Locate the cell with the specified text and output its (X, Y) center coordinate. 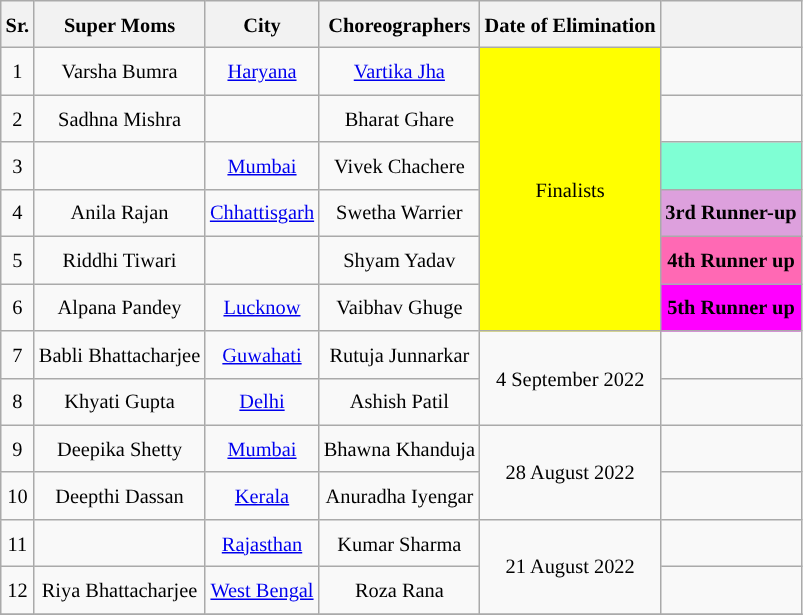
3 (18, 166)
Vivek Chachere (400, 166)
8 (18, 402)
Alpana Pandey (120, 306)
Chhattisgarh (262, 212)
Anila Rajan (120, 212)
Lucknow (262, 306)
Finalists (570, 190)
Deepika Shetty (120, 448)
Delhi (262, 402)
Anuradha Iyengar (400, 496)
4 September 2022 (570, 377)
Haryana (262, 72)
Swetha Warrier (400, 212)
Riddhi Tiwari (120, 260)
4 (18, 212)
Roza Rana (400, 590)
Sr. (18, 24)
Bharat Ghare (400, 118)
Shyam Yadav (400, 260)
Kerala (262, 496)
2 (18, 118)
12 (18, 590)
5th Runner up (732, 306)
Khyati Gupta (120, 402)
5 (18, 260)
28 August 2022 (570, 472)
3rd Runner-up (732, 212)
7 (18, 354)
Super Moms (120, 24)
Sadhna Mishra (120, 118)
Bhawna Khanduja (400, 448)
Choreographers (400, 24)
Rutuja Junnarkar (400, 354)
Riya Bhattacharjee (120, 590)
Vaibhav Ghuge (400, 306)
4th Runner up (732, 260)
Vartika Jha (400, 72)
Rajasthan (262, 542)
10 (18, 496)
Ashish Patil (400, 402)
6 (18, 306)
Deepthi Dassan (120, 496)
Date of Elimination (570, 24)
Babli Bhattacharjee (120, 354)
Varsha Bumra (120, 72)
1 (18, 72)
Guwahati (262, 354)
9 (18, 448)
West Bengal (262, 590)
City (262, 24)
11 (18, 542)
Kumar Sharma (400, 542)
21 August 2022 (570, 566)
